Locate the cell with the specified text and output its [X, Y] center coordinate. 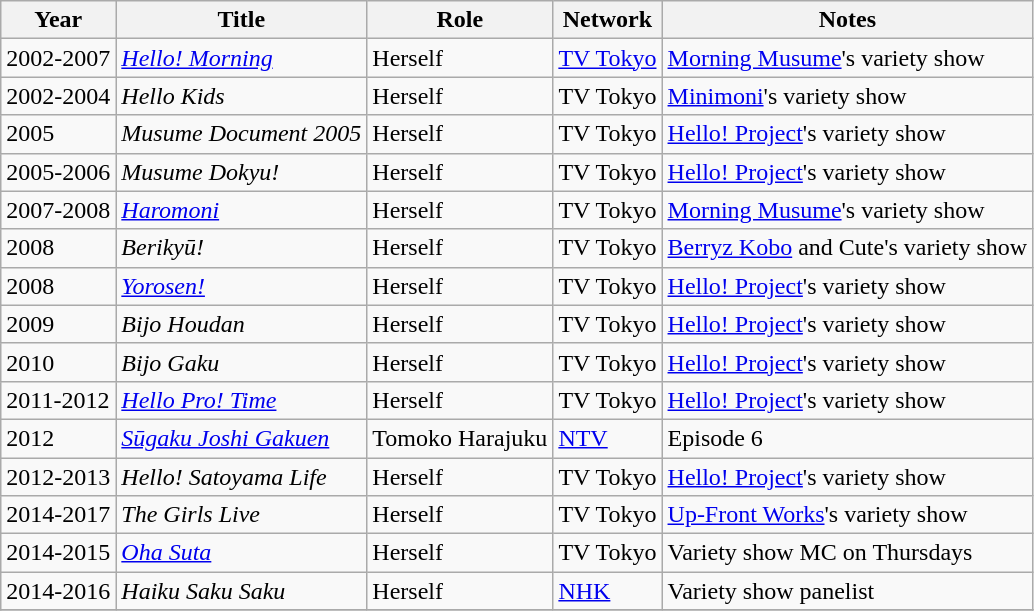
Bijo Houdan [242, 324]
2010 [58, 362]
Yorosen! [242, 286]
2005-2006 [58, 172]
Role [460, 20]
Year [58, 20]
2014-2017 [58, 515]
2007-2008 [58, 210]
Oha Suta [242, 553]
Hello! Satoyama Life [242, 477]
Bijo Gaku [242, 362]
Network [608, 20]
2014-2015 [58, 553]
2002-2007 [58, 58]
Variety show MC on Thursdays [848, 553]
Hello Pro! Time [242, 400]
2011-2012 [58, 400]
2012-2013 [58, 477]
NHK [608, 591]
Haiku Saku Saku [242, 591]
Haromoni [242, 210]
2005 [58, 134]
Berryz Kobo and Cute's variety show [848, 248]
Up-Front Works's variety show [848, 515]
Hello! Morning [242, 58]
The Girls Live [242, 515]
NTV [608, 438]
Musume Dokyu! [242, 172]
Tomoko Harajuku [460, 438]
Minimoni's variety show [848, 96]
Title [242, 20]
Episode 6 [848, 438]
Sūgaku Joshi Gakuen [242, 438]
Musume Document 2005 [242, 134]
Notes [848, 20]
2009 [58, 324]
Berikyū! [242, 248]
2014-2016 [58, 591]
2012 [58, 438]
Variety show panelist [848, 591]
Hello Kids [242, 96]
2002-2004 [58, 96]
